From the cell containing the given text, extract its center point as (x, y) coordinate. 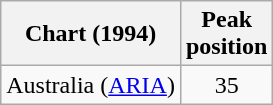
Australia (ARIA) (91, 85)
Peakposition (226, 34)
Chart (1994) (91, 34)
35 (226, 85)
